Find where the given text appears and provide that cell's center as [X, Y] coordinate. 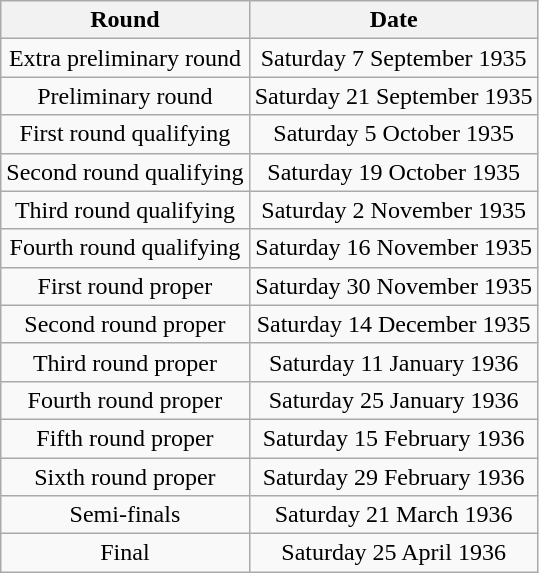
Fifth round proper [125, 438]
Third round proper [125, 362]
Saturday 2 November 1935 [394, 210]
Semi-finals [125, 515]
Saturday 21 September 1935 [394, 96]
Saturday 29 February 1936 [394, 477]
Saturday 25 January 1936 [394, 400]
First round qualifying [125, 134]
Round [125, 20]
Saturday 16 November 1935 [394, 248]
Saturday 5 October 1935 [394, 134]
Third round qualifying [125, 210]
Fourth round proper [125, 400]
Fourth round qualifying [125, 248]
Saturday 21 March 1936 [394, 515]
Saturday 25 April 1936 [394, 553]
Preliminary round [125, 96]
Second round proper [125, 324]
Saturday 14 December 1935 [394, 324]
Saturday 7 September 1935 [394, 58]
Saturday 15 February 1936 [394, 438]
Second round qualifying [125, 172]
First round proper [125, 286]
Saturday 30 November 1935 [394, 286]
Date [394, 20]
Saturday 19 October 1935 [394, 172]
Extra preliminary round [125, 58]
Sixth round proper [125, 477]
Final [125, 553]
Saturday 11 January 1936 [394, 362]
